Output the (X, Y) coordinate of the center of the cell containing the given text.  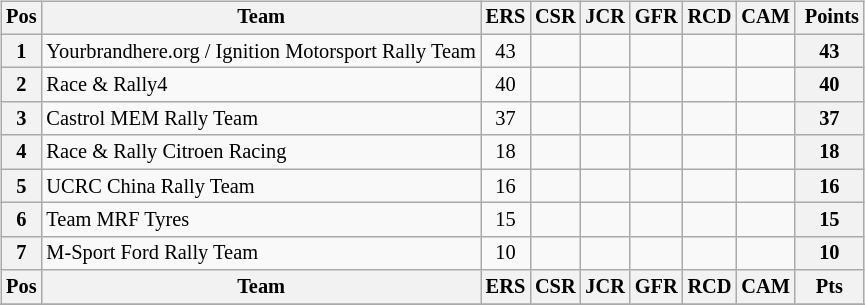
Pts (830, 287)
1 (21, 51)
UCRC China Rally Team (260, 186)
Yourbrandhere.org / Ignition Motorsport Rally Team (260, 51)
3 (21, 119)
4 (21, 152)
5 (21, 186)
M-Sport Ford Rally Team (260, 253)
Castrol MEM Rally Team (260, 119)
7 (21, 253)
Team MRF Tyres (260, 220)
2 (21, 85)
Points (830, 18)
Race & Rally Citroen Racing (260, 152)
Race & Rally4 (260, 85)
6 (21, 220)
